Return (x, y) of the center of cell containing provided text 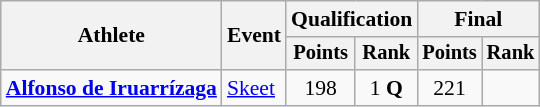
Skeet (254, 88)
Qualification (352, 19)
Athlete (112, 36)
Final (478, 19)
1 Q (386, 88)
198 (320, 88)
221 (449, 88)
Event (254, 36)
Alfonso de Iruarrízaga (112, 88)
